Identify which cell holds the provided text, then report its [X, Y] central coordinate. 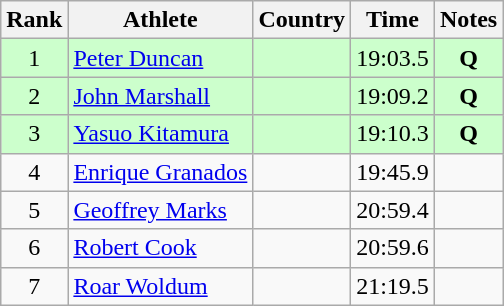
Yasuo Kitamura [160, 134]
4 [34, 172]
20:59.4 [393, 210]
Country [302, 20]
3 [34, 134]
5 [34, 210]
Peter Duncan [160, 58]
19:45.9 [393, 172]
Notes [468, 20]
20:59.6 [393, 248]
Geoffrey Marks [160, 210]
Roar Woldum [160, 286]
Robert Cook [160, 248]
Rank [34, 20]
6 [34, 248]
2 [34, 96]
John Marshall [160, 96]
1 [34, 58]
Athlete [160, 20]
Enrique Granados [160, 172]
19:09.2 [393, 96]
19:03.5 [393, 58]
7 [34, 286]
21:19.5 [393, 286]
Time [393, 20]
19:10.3 [393, 134]
